Locate the cell with the specified text and output its (x, y) center coordinate. 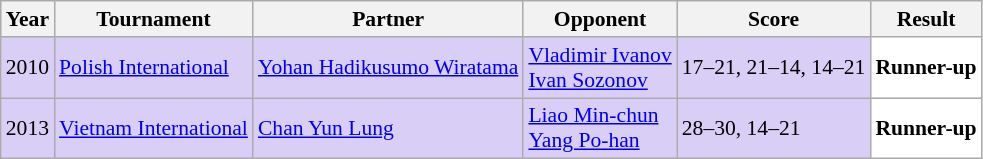
28–30, 14–21 (774, 128)
Result (926, 19)
Polish International (154, 68)
Tournament (154, 19)
Chan Yun Lung (388, 128)
Partner (388, 19)
Opponent (600, 19)
Vladimir Ivanov Ivan Sozonov (600, 68)
Score (774, 19)
2010 (28, 68)
2013 (28, 128)
Vietnam International (154, 128)
17–21, 21–14, 14–21 (774, 68)
Yohan Hadikusumo Wiratama (388, 68)
Year (28, 19)
Liao Min-chun Yang Po-han (600, 128)
